Find where the given text appears and provide that cell's center as (x, y) coordinate. 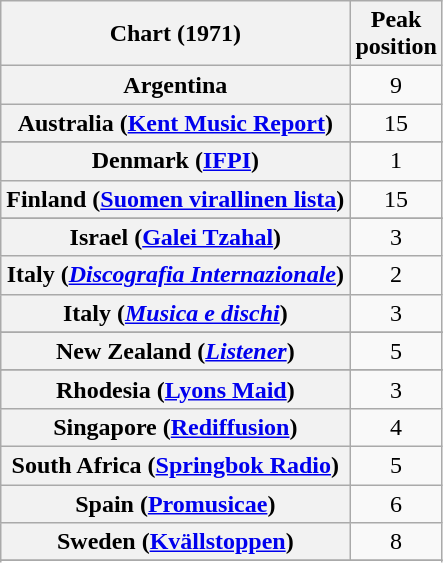
Finland (Suomen virallinen lista) (176, 199)
9 (396, 85)
Denmark (IFPI) (176, 161)
Israel (Galei Tzahal) (176, 237)
Italy (Musica e dischi) (176, 313)
Peakposition (396, 34)
Spain (Promusicae) (176, 503)
Australia (Kent Music Report) (176, 123)
Italy (Discografia Internazionale) (176, 275)
Singapore (Rediffusion) (176, 427)
4 (396, 427)
New Zealand (Listener) (176, 351)
8 (396, 542)
Rhodesia (Lyons Maid) (176, 389)
South Africa (Springbok Radio) (176, 465)
Argentina (176, 85)
Sweden (Kvällstoppen) (176, 542)
2 (396, 275)
6 (396, 503)
1 (396, 161)
Chart (1971) (176, 34)
